Detect which cell encompasses the target text, then output its [x, y] center coordinate. 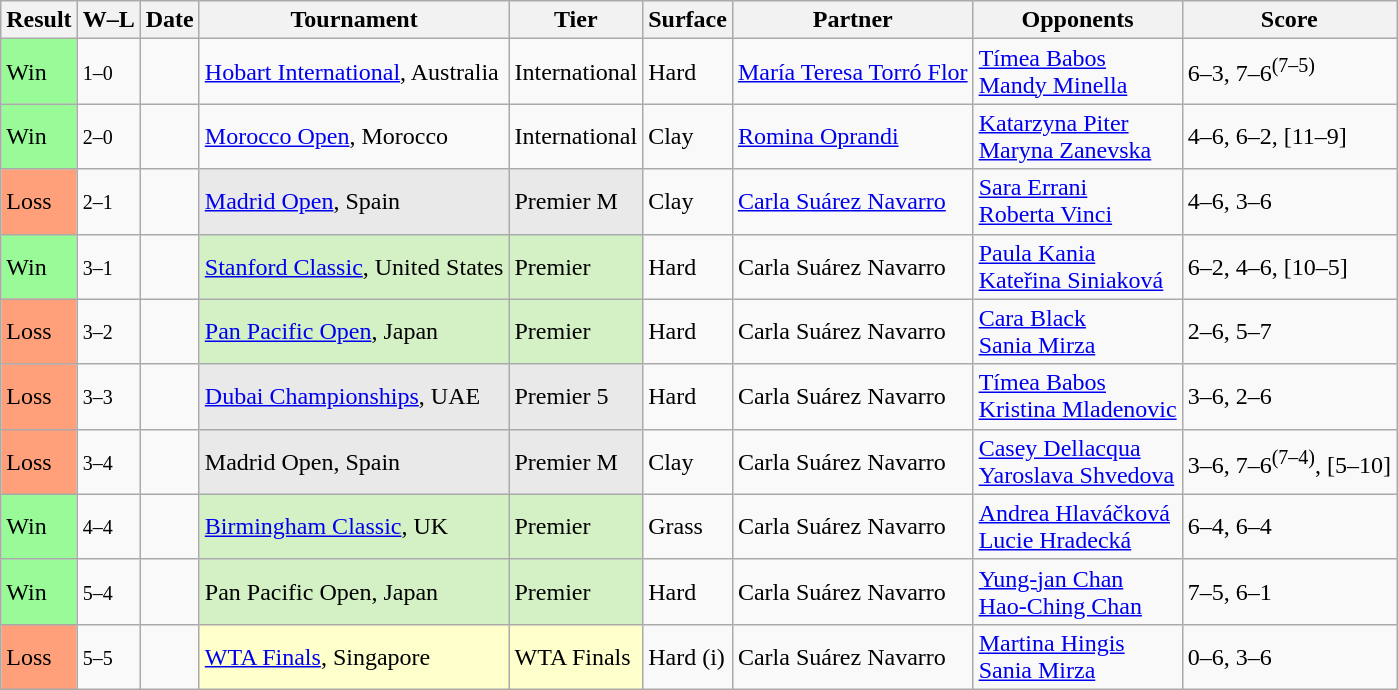
3–3 [108, 396]
María Teresa Torró Flor [852, 72]
3–1 [108, 266]
Andrea Hlaváčková Lucie Hradecká [1078, 526]
Grass [688, 526]
1–0 [108, 72]
Date [170, 20]
Morocco Open, Morocco [354, 136]
3–6, 2–6 [1289, 396]
Tournament [354, 20]
Tímea Babos Kristina Mladenovic [1078, 396]
Cara Black Sania Mirza [1078, 332]
5–5 [108, 656]
Dubai Championships, UAE [354, 396]
3–4 [108, 462]
4–6, 3–6 [1289, 202]
Tímea Babos Mandy Minella [1078, 72]
W–L [108, 20]
Score [1289, 20]
5–4 [108, 592]
2–0 [108, 136]
Casey Dellacqua Yaroslava Shvedova [1078, 462]
Martina Hingis Sania Mirza [1078, 656]
6–2, 4–6, [10–5] [1289, 266]
Paula Kania Kateřina Siniaková [1078, 266]
Yung-jan Chan Hao-Ching Chan [1078, 592]
6–3, 7–6(7–5) [1289, 72]
Sara Errani Roberta Vinci [1078, 202]
3–2 [108, 332]
Surface [688, 20]
Hobart International, Australia [354, 72]
2–1 [108, 202]
WTA Finals [576, 656]
7–5, 6–1 [1289, 592]
Hard (i) [688, 656]
Result [39, 20]
Stanford Classic, United States [354, 266]
Opponents [1078, 20]
6–4, 6–4 [1289, 526]
4–6, 6–2, [11–9] [1289, 136]
3–6, 7–6(7–4), [5–10] [1289, 462]
WTA Finals, Singapore [354, 656]
Premier 5 [576, 396]
0–6, 3–6 [1289, 656]
4–4 [108, 526]
Birmingham Classic, UK [354, 526]
Partner [852, 20]
Katarzyna Piter Maryna Zanevska [1078, 136]
Romina Oprandi [852, 136]
Tier [576, 20]
2–6, 5–7 [1289, 332]
